For the text-containing cell, return its midpoint in [X, Y] coordinate format. 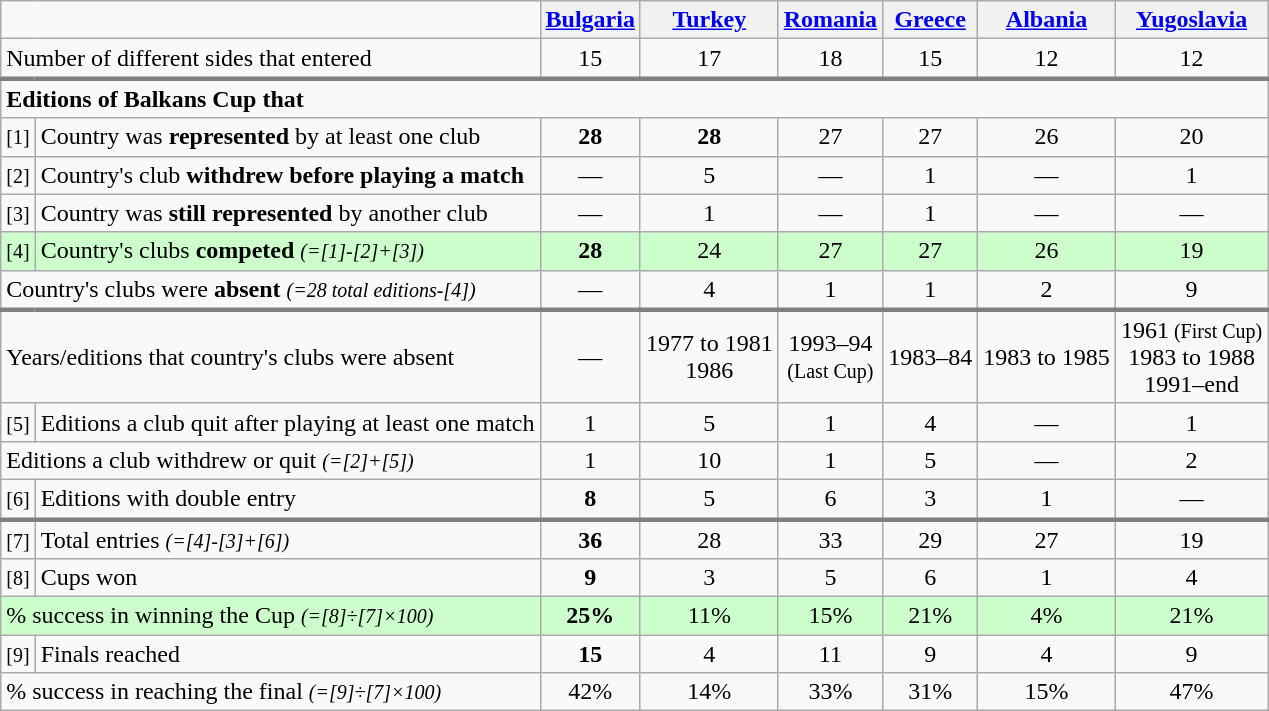
17 [709, 59]
8 [590, 499]
33 [830, 539]
% success in winning the Cup (=[8]÷[7]×100) [270, 616]
% success in reaching the final (=[9]÷[7]×100) [270, 692]
24 [709, 251]
Cups won [288, 578]
Finals reached [288, 654]
[4] [18, 251]
10 [709, 460]
[7] [18, 539]
[3] [18, 213]
[2] [18, 175]
11% [709, 616]
Total entries (=[4]-[3]+[6]) [288, 539]
[8] [18, 578]
Country's clubs were absent (=28 total editions-[4]) [270, 290]
1983–84 [930, 357]
4% [1047, 616]
Editions a club quit after playing at least one match [288, 422]
Editions with double entry [288, 499]
Yugoslavia [1191, 20]
11 [830, 654]
Bulgaria [590, 20]
Country was still represented by another club [288, 213]
29 [930, 539]
[9] [18, 654]
Greece [930, 20]
Country was represented by at least one club [288, 137]
Romania [830, 20]
20 [1191, 137]
Country's club withdrew before playing a match [288, 175]
Number of different sides that entered [270, 59]
1977 to 19811986 [709, 357]
1993–94 (Last Cup) [830, 357]
42% [590, 692]
Turkey [709, 20]
18 [830, 59]
[6] [18, 499]
Editions a club withdrew or quit (=[2]+[5]) [270, 460]
Albania [1047, 20]
1961 (First Cup) 1983 to 1988 1991–end [1191, 357]
1983 to 1985 [1047, 357]
Years/editions that country's clubs were absent [270, 357]
25% [590, 616]
14% [709, 692]
Country's clubs competed (=[1]-[2]+[3]) [288, 251]
31% [930, 692]
33% [830, 692]
Editions of Balkans Cup that [634, 98]
36 [590, 539]
[1] [18, 137]
47% [1191, 692]
[5] [18, 422]
